Scan for the cell matching the given text and deliver its (x, y) coordinate at center. 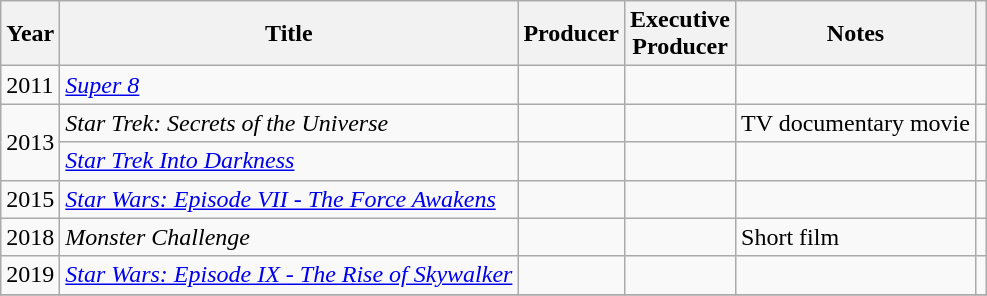
Year (30, 34)
2019 (30, 275)
Star Wars: Episode IX - The Rise of Skywalker (289, 275)
Producer (572, 34)
Star Wars: Episode VII - The Force Awakens (289, 199)
ExecutiveProducer (680, 34)
Notes (856, 34)
Monster Challenge (289, 237)
2015 (30, 199)
Star Trek Into Darkness (289, 161)
Short film (856, 237)
2018 (30, 237)
TV documentary movie (856, 123)
2011 (30, 85)
Star Trek: Secrets of the Universe (289, 123)
Super 8 (289, 85)
Title (289, 34)
2013 (30, 142)
